Detect which cell encompasses the target text, then output its [x, y] center coordinate. 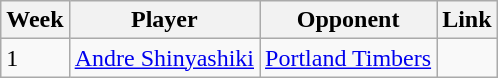
1 [35, 58]
Portland Timbers [348, 58]
Week [35, 20]
Andre Shinyashiki [164, 58]
Link [467, 20]
Opponent [348, 20]
Player [164, 20]
